Find where the given text appears and provide that cell's center as (x, y) coordinate. 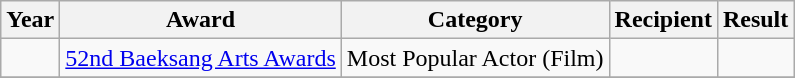
Recipient (663, 20)
Result (755, 20)
Award (201, 20)
Most Popular Actor (Film) (475, 58)
Category (475, 20)
52nd Baeksang Arts Awards (201, 58)
Year (30, 20)
